Return the (X, Y) coordinate for the center point of the cell that contains the specified text.  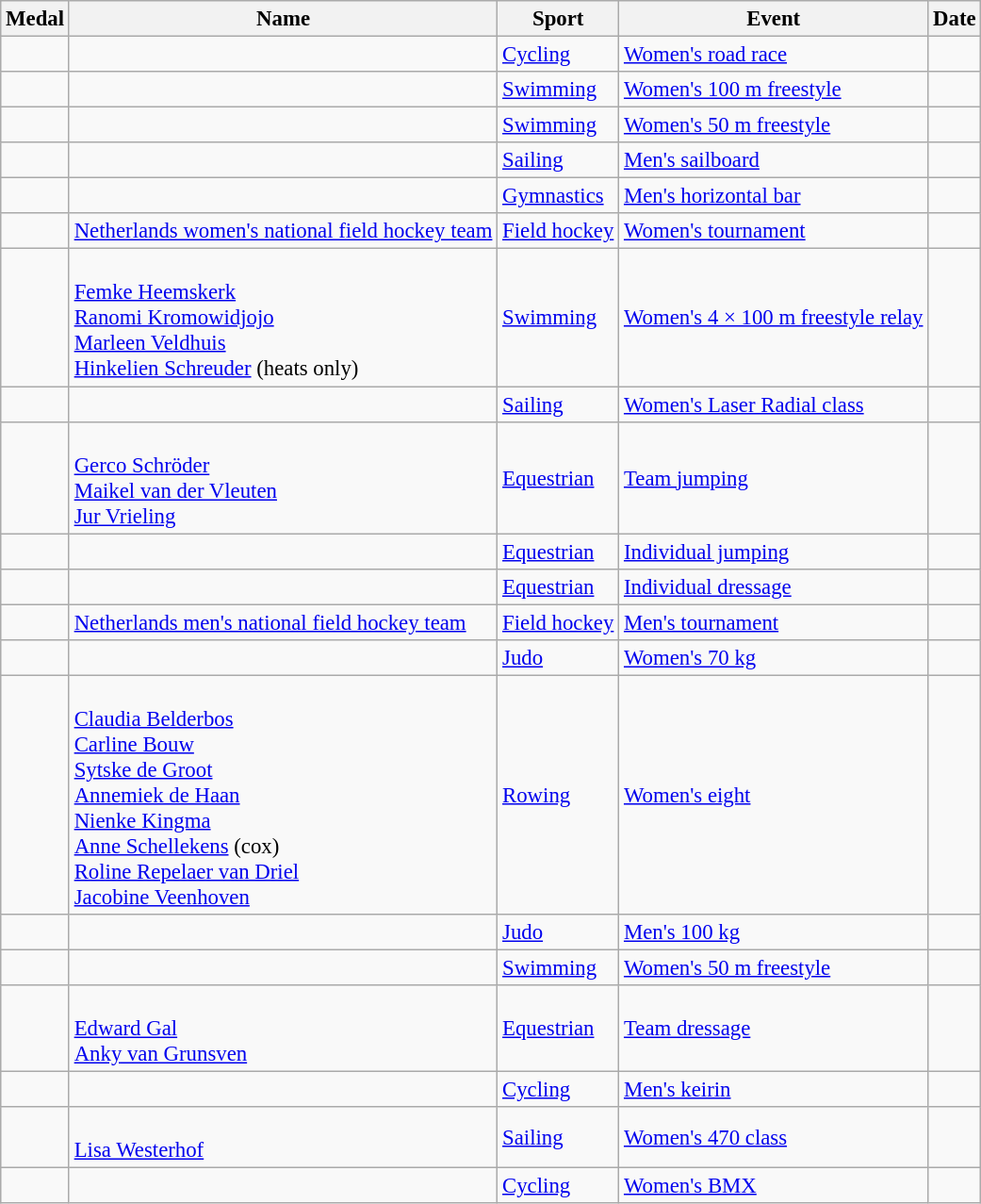
Name (283, 19)
Claudia BelderbosCarline BouwSytske de GrootAnnemiek de HaanNienke KingmaAnne Schellekens (cox)Roline Repelaer van DrielJacobine Veenhoven (283, 795)
Women's 100 m freestyle (774, 90)
Men's tournament (774, 622)
Netherlands women's national field hockey team (283, 231)
Women's BMX (774, 1186)
Sport (558, 19)
Women's Laser Radial class (774, 404)
Gerco SchröderMaikel van der VleutenJur Vrieling (283, 477)
Lisa Westerhof (283, 1137)
Women's 470 class (774, 1137)
Individual jumping (774, 552)
Rowing (558, 795)
Team jumping (774, 477)
Gymnastics (558, 196)
Men's sailboard (774, 160)
Date (955, 19)
Men's keirin (774, 1090)
Women's tournament (774, 231)
Women's eight (774, 795)
Individual dressage (774, 586)
Men's 100 kg (774, 932)
Men's horizontal bar (774, 196)
Edward GalAnky van Grunsven (283, 1029)
Event (774, 19)
Women's 4 × 100 m freestyle relay (774, 318)
Medal (36, 19)
Women's 70 kg (774, 658)
Women's road race (774, 55)
Team dressage (774, 1029)
Femke HeemskerkRanomi KromowidjojoMarleen VeldhuisHinkelien Schreuder (heats only) (283, 318)
Netherlands men's national field hockey team (283, 622)
